Search for the cell housing the specified text and yield its (x, y) center coordinate. 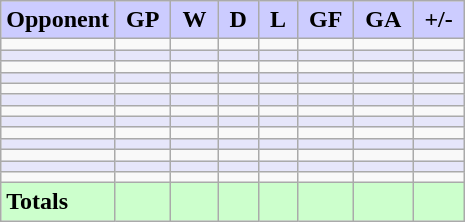
GF (325, 20)
L (278, 20)
W (194, 20)
Opponent (58, 20)
GA (384, 20)
GP (143, 20)
+/- (438, 20)
Totals (58, 202)
D (238, 20)
